Detect which cell encompasses the target text, then output its (X, Y) center coordinate. 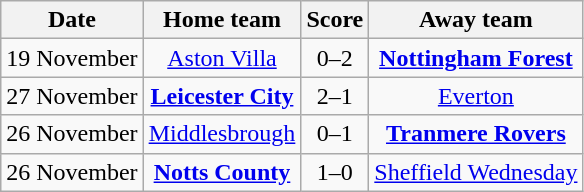
0–1 (335, 134)
Score (335, 20)
1–0 (335, 172)
Leicester City (222, 96)
Notts County (222, 172)
Away team (476, 20)
Middlesbrough (222, 134)
19 November (72, 58)
2–1 (335, 96)
Sheffield Wednesday (476, 172)
Home team (222, 20)
Aston Villa (222, 58)
Date (72, 20)
Nottingham Forest (476, 58)
0–2 (335, 58)
Everton (476, 96)
Tranmere Rovers (476, 134)
27 November (72, 96)
